Return (x, y) of the center of cell containing provided text 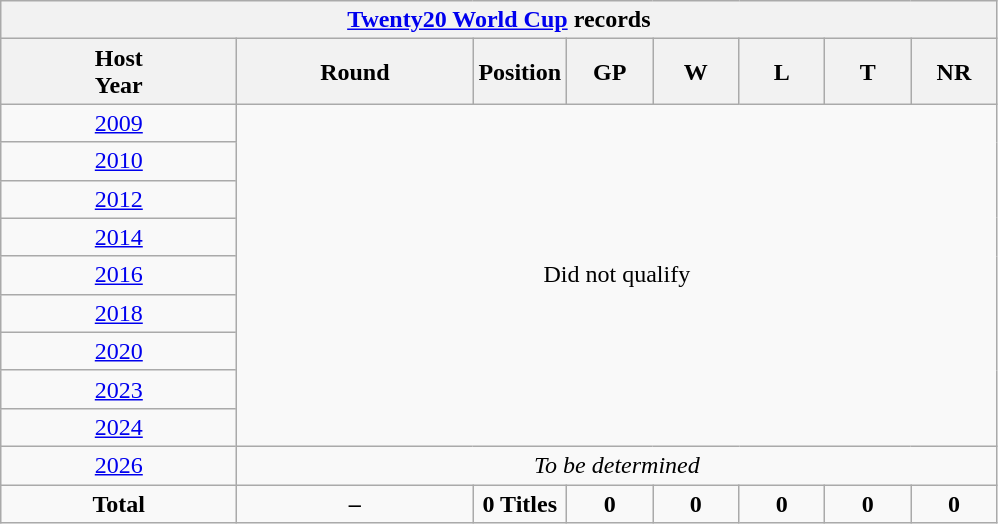
2024 (119, 427)
2026 (119, 465)
HostYear (119, 72)
– (355, 503)
T (868, 72)
2020 (119, 351)
2018 (119, 313)
2023 (119, 389)
Twenty20 World Cup records (499, 20)
To be determined (617, 465)
GP (610, 72)
2010 (119, 161)
NR (954, 72)
2014 (119, 237)
Position (520, 72)
2016 (119, 275)
L (782, 72)
Total (119, 503)
Did not qualify (617, 276)
W (696, 72)
0 Titles (520, 503)
2009 (119, 123)
2012 (119, 199)
Round (355, 72)
